From the cell containing the given text, extract its center point as (x, y) coordinate. 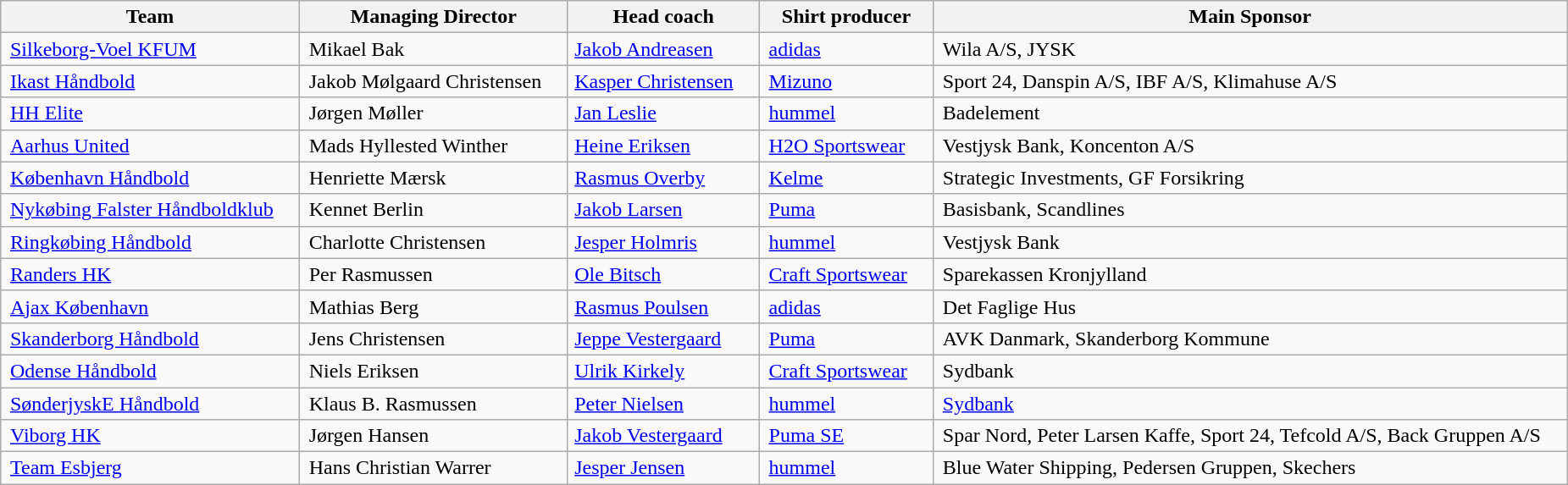
Jørgen Hansen (434, 436)
SønderjyskE Håndbold (151, 404)
Ajax København (151, 306)
HH Elite (151, 113)
Jesper Jensen (663, 468)
Blue Water Shipping, Pedersen Gruppen, Skechers (1250, 468)
Ole Bitsch (663, 274)
Kennet Berlin (434, 210)
H2O Sportswear (845, 146)
Vestjysk Bank, Koncenton A/S (1250, 146)
Odense Håndbold (151, 371)
Jan Leslie (663, 113)
Heine Eriksen (663, 146)
Main Sponsor (1250, 17)
Badelement (1250, 113)
Head coach (663, 17)
Kasper Christensen (663, 81)
København Håndbold (151, 178)
Jakob Andreasen (663, 49)
Managing Director (434, 17)
Mathias Berg (434, 306)
AVK Danmark, Skanderborg Kommune (1250, 339)
Mikael Bak (434, 49)
Randers HK (151, 274)
Jakob Vestergaard (663, 436)
Ulrik Kirkely (663, 371)
Jørgen Møller (434, 113)
Strategic Investments, GF Forsikring (1250, 178)
Shirt producer (845, 17)
Hans Christian Warrer (434, 468)
Jens Christensen (434, 339)
Jakob Mølgaard Christensen (434, 81)
Per Rasmussen (434, 274)
Det Faglige Hus (1250, 306)
Mads Hyllested Winther (434, 146)
Ikast Håndbold (151, 81)
Team Esbjerg (151, 468)
Sparekassen Kronjylland (1250, 274)
Aarhus United (151, 146)
Nykøbing Falster Håndboldklub (151, 210)
Charlotte Christensen (434, 242)
Rasmus Overby (663, 178)
Sport 24, Danspin A/S, IBF A/S, Klimahuse A/S (1250, 81)
Ringkøbing Håndbold (151, 242)
Skanderborg Håndbold (151, 339)
Klaus B. Rasmussen (434, 404)
Wila A/S, JYSK (1250, 49)
Henriette Mærsk (434, 178)
Niels Eriksen (434, 371)
Vestjysk Bank (1250, 242)
Rasmus Poulsen (663, 306)
Jakob Larsen (663, 210)
Spar Nord, Peter Larsen Kaffe, Sport 24, Tefcold A/S, Back Gruppen A/S (1250, 436)
Kelme (845, 178)
Peter Nielsen (663, 404)
Jesper Holmris (663, 242)
Puma SE (845, 436)
Basisbank, Scandlines (1250, 210)
Mizuno (845, 81)
Jeppe Vestergaard (663, 339)
Viborg HK (151, 436)
Silkeborg-Voel KFUM (151, 49)
Team (151, 17)
